Return (X, Y) of the center of cell containing provided text 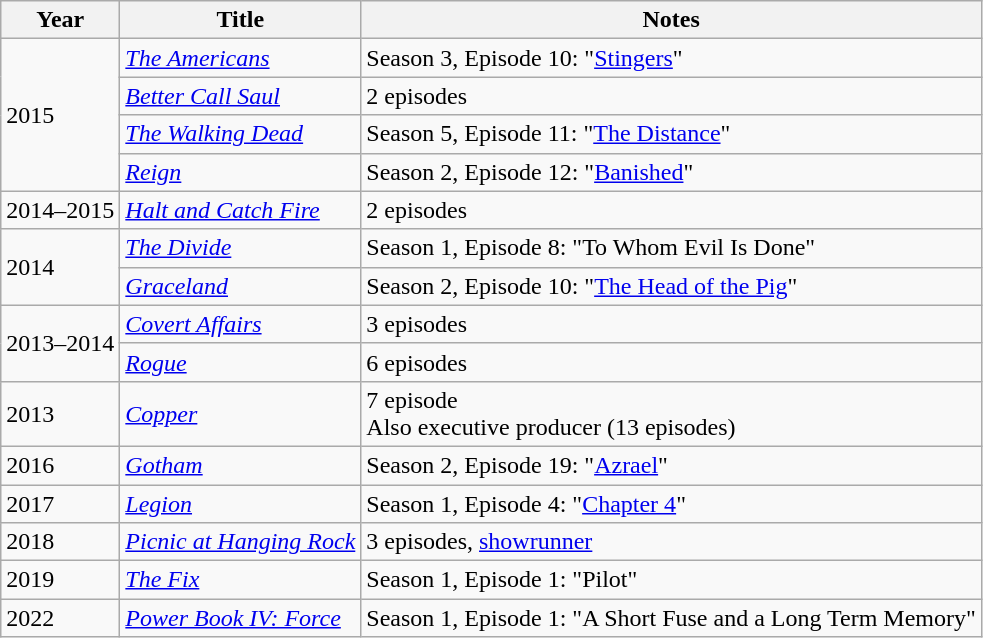
Notes (671, 20)
3 episodes, showrunner (671, 542)
Season 1, Episode 1: "Pilot" (671, 580)
Copper (240, 414)
Title (240, 20)
2022 (60, 618)
2016 (60, 465)
7 episodeAlso executive producer (13 episodes) (671, 414)
Season 5, Episode 11: "The Distance" (671, 134)
Better Call Saul (240, 96)
Season 2, Episode 10: "The Head of the Pig" (671, 286)
Season 1, Episode 8: "To Whom Evil Is Done" (671, 248)
The Americans (240, 58)
Gotham (240, 465)
6 episodes (671, 362)
Picnic at Hanging Rock (240, 542)
Season 1, Episode 1: "A Short Fuse and a Long Term Memory" (671, 618)
Season 1, Episode 4: "Chapter 4" (671, 503)
Covert Affairs (240, 324)
Rogue (240, 362)
Season 2, Episode 12: "Banished" (671, 172)
Legion (240, 503)
3 episodes (671, 324)
Year (60, 20)
2013–2014 (60, 343)
2013 (60, 414)
Power Book IV: Force (240, 618)
The Divide (240, 248)
2018 (60, 542)
2017 (60, 503)
Reign (240, 172)
Season 2, Episode 19: "Azrael" (671, 465)
2014–2015 (60, 210)
The Walking Dead (240, 134)
Graceland (240, 286)
The Fix (240, 580)
2015 (60, 115)
Halt and Catch Fire (240, 210)
2014 (60, 267)
2019 (60, 580)
Season 3, Episode 10: "Stingers" (671, 58)
